Extract the (X, Y) coordinate from the center of the cell holding the provided text.  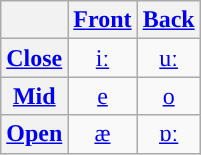
Front (102, 20)
ɒː (168, 134)
e (102, 96)
Open (34, 134)
o (168, 96)
Close (34, 58)
uː (168, 58)
iː (102, 58)
æ (102, 134)
Back (168, 20)
Mid (34, 96)
